Determine the (x, y) coordinate at the center of the cell enclosing the given text.  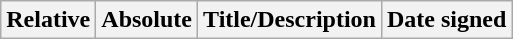
Relative (48, 20)
Absolute (147, 20)
Date signed (446, 20)
Title/Description (290, 20)
